Detect which cell encompasses the target text, then output its [X, Y] center coordinate. 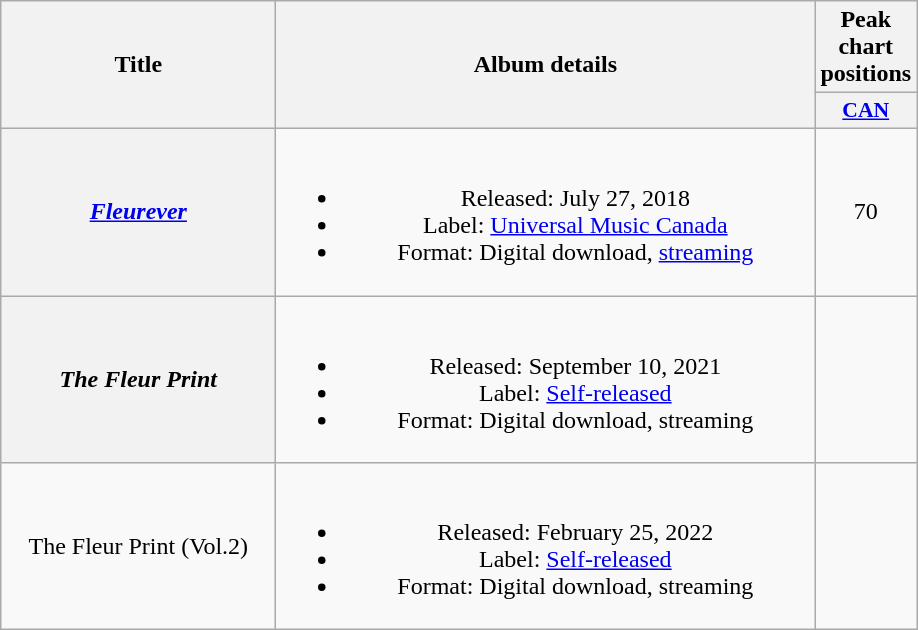
Album details [546, 65]
Peak chart positions [866, 47]
70 [866, 212]
Released: February 25, 2022Label: Self-releasedFormat: Digital download, streaming [546, 546]
Released: September 10, 2021Label: Self-releasedFormat: Digital download, streaming [546, 380]
The Fleur Print (Vol.2) [138, 546]
Released: July 27, 2018Label: Universal Music CanadaFormat: Digital download, streaming [546, 212]
CAN [866, 111]
The Fleur Print [138, 380]
Title [138, 65]
Fleurever [138, 212]
